From the cell containing the given text, extract its center point as (x, y) coordinate. 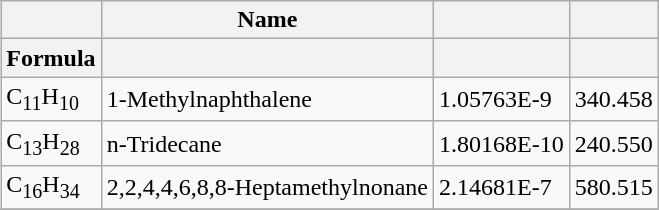
1.05763E-9 (501, 99)
580.515 (614, 188)
C13H28 (51, 143)
2.14681E-7 (501, 188)
1-Methylnaphthalene (267, 99)
240.550 (614, 143)
C11H10 (51, 99)
1.80168E-10 (501, 143)
Name (267, 20)
340.458 (614, 99)
Formula (51, 58)
n-Tridecane (267, 143)
C16H34 (51, 188)
2,2,4,4,6,8,8-Heptamethylnonane (267, 188)
